Pinpoint the cell where the given text exists, returning its (X, Y) midpoint coordinate. 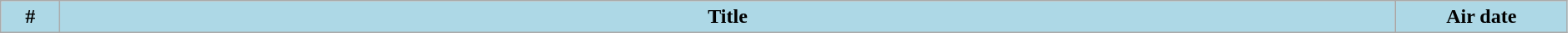
Title (728, 17)
# (30, 17)
Air date (1481, 17)
